From the cell containing the given text, extract its center point as (X, Y) coordinate. 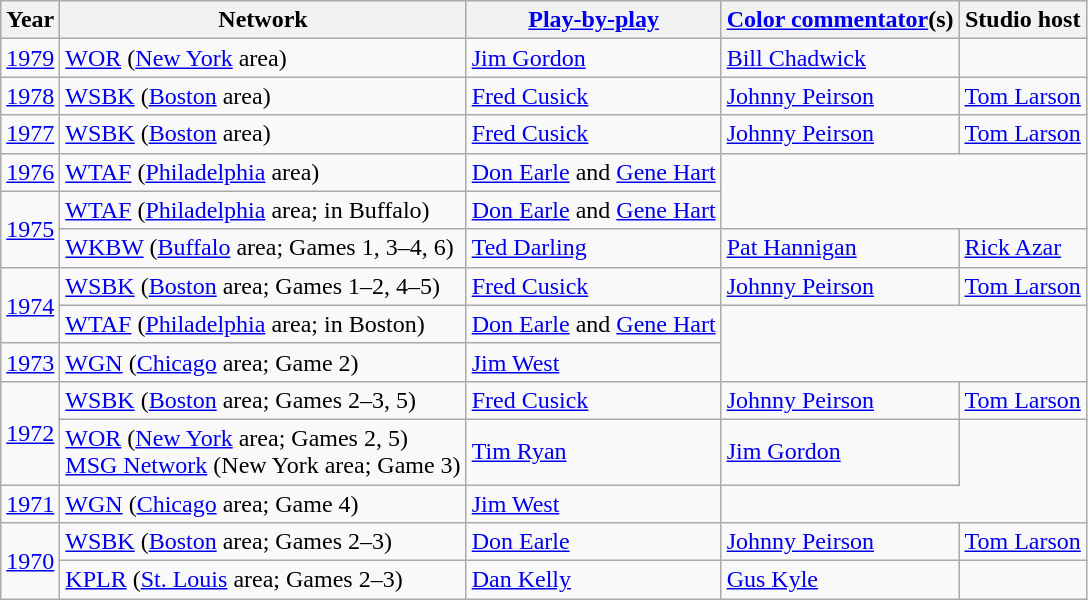
1979 (30, 58)
Pat Hannigan (840, 248)
Ted Darling (594, 248)
Tim Ryan (594, 452)
WTAF (Philadelphia area; in Boston) (263, 324)
Network (263, 20)
Play-by-play (594, 20)
Color commentator(s) (840, 20)
WTAF (Philadelphia area; in Buffalo) (263, 210)
1972 (30, 432)
Don Earle (594, 542)
1974 (30, 305)
1976 (30, 172)
WOR (New York area) (263, 58)
WTAF (Philadelphia area) (263, 172)
Studio host (1022, 20)
WGN (Chicago area; Game 4) (263, 503)
WSBK (Boston area; Games 1–2, 4–5) (263, 286)
Bill Chadwick (840, 58)
Rick Azar (1022, 248)
WGN (Chicago area; Game 2) (263, 362)
1971 (30, 503)
WSBK (Boston area; Games 2–3, 5) (263, 400)
1970 (30, 561)
1975 (30, 229)
Year (30, 20)
WKBW (Buffalo area; Games 1, 3–4, 6) (263, 248)
1978 (30, 96)
WSBK (Boston area; Games 2–3) (263, 542)
KPLR (St. Louis area; Games 2–3) (263, 580)
1973 (30, 362)
Gus Kyle (840, 580)
1977 (30, 134)
WOR (New York area; Games 2, 5)MSG Network (New York area; Game 3) (263, 452)
Dan Kelly (594, 580)
